Detect which cell encompasses the target text, then output its [x, y] center coordinate. 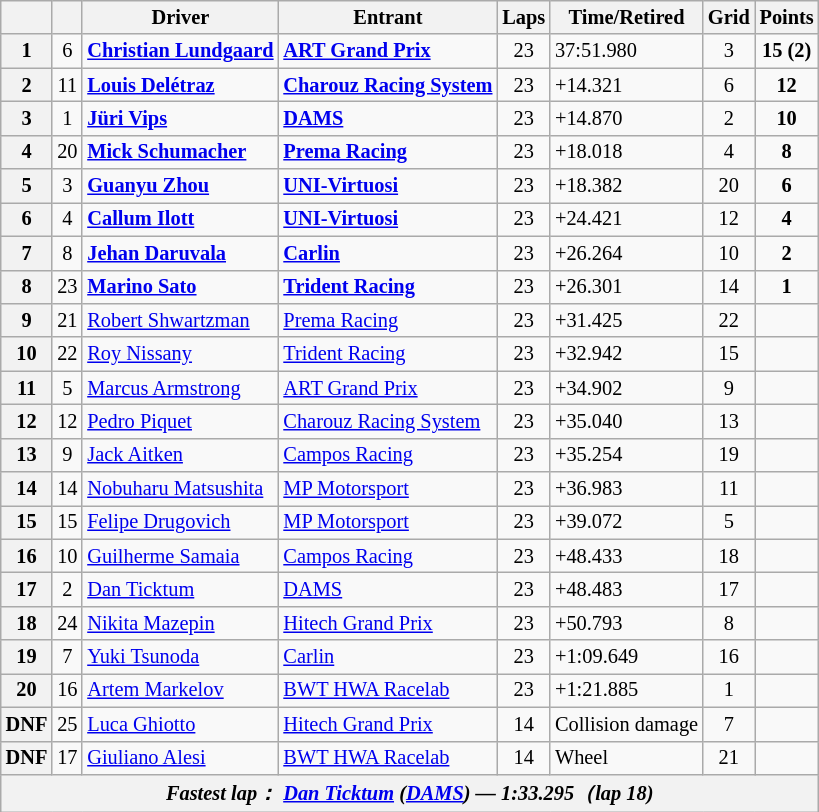
Time/Retired [626, 17]
Grid [729, 17]
+39.072 [626, 522]
+34.902 [626, 388]
Luca Ghiotto [180, 724]
+48.433 [626, 556]
24 [67, 623]
+1:21.885 [626, 690]
Marcus Armstrong [180, 388]
Roy Nissany [180, 354]
Driver [180, 17]
Marino Sato [180, 287]
+26.264 [626, 253]
Collision damage [626, 724]
+24.421 [626, 219]
Christian Lundgaard [180, 51]
+35.254 [626, 455]
37:51.980 [626, 51]
Fastest lap： Dan Ticktum (DAMS) — 1:33.295（lap 18) [410, 792]
+35.040 [626, 421]
Jack Aitken [180, 455]
+14.870 [626, 118]
Callum Ilott [180, 219]
+26.301 [626, 287]
Yuki Tsunoda [180, 657]
Jehan Daruvala [180, 253]
Wheel [626, 758]
Points [787, 17]
+48.483 [626, 589]
Nobuharu Matsushita [180, 489]
Mick Schumacher [180, 152]
Pedro Piquet [180, 421]
+31.425 [626, 320]
+32.942 [626, 354]
15 (2) [787, 51]
25 [67, 724]
Jüri Vips [180, 118]
+50.793 [626, 623]
Robert Shwartzman [180, 320]
+36.983 [626, 489]
Artem Markelov [180, 690]
Guilherme Samaia [180, 556]
Felipe Drugovich [180, 522]
+18.382 [626, 186]
Entrant [388, 17]
+18.018 [626, 152]
Nikita Mazepin [180, 623]
+14.321 [626, 85]
Giuliano Alesi [180, 758]
+1:09.649 [626, 657]
Laps [524, 17]
Guanyu Zhou [180, 186]
Louis Delétraz [180, 85]
Dan Ticktum [180, 589]
